Scan for the cell matching the given text and deliver its [x, y] coordinate at center. 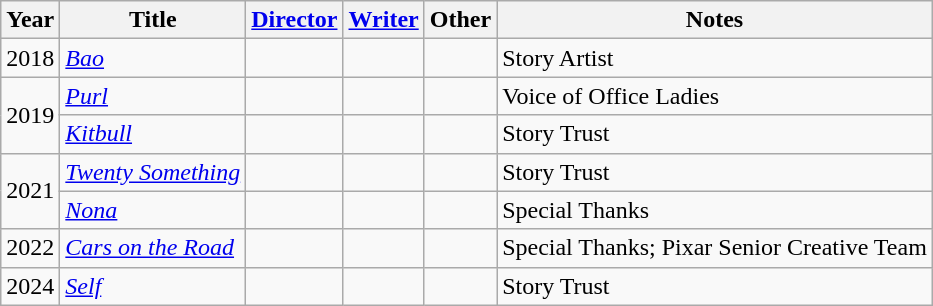
2024 [30, 286]
Self [153, 286]
Title [153, 20]
Notes [715, 20]
Kitbull [153, 134]
Special Thanks [715, 210]
Twenty Something [153, 172]
Other [460, 20]
Purl [153, 96]
Writer [384, 20]
Bao [153, 58]
Director [294, 20]
2021 [30, 191]
Nona [153, 210]
Special Thanks; Pixar Senior Creative Team [715, 248]
2022 [30, 248]
Year [30, 20]
Story Artist [715, 58]
2019 [30, 115]
Voice of Office Ladies [715, 96]
Cars on the Road [153, 248]
2018 [30, 58]
